Determine the (x, y) coordinate at the center of the cell enclosing the given text.  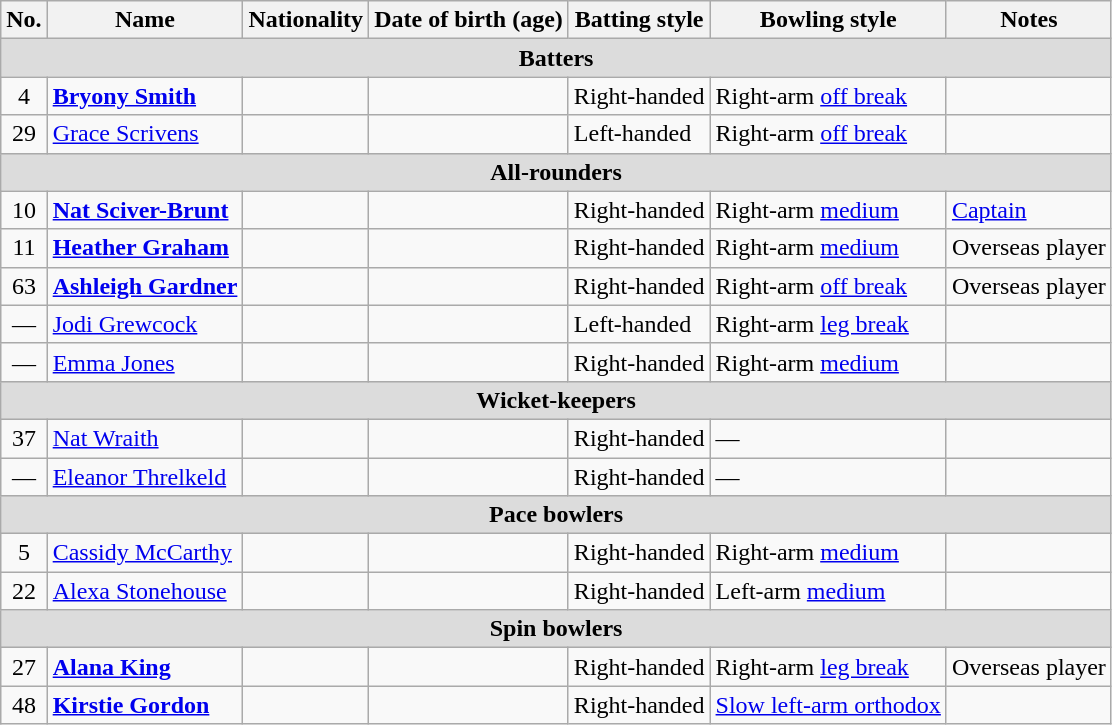
Name (145, 20)
Heather Graham (145, 248)
Date of birth (age) (469, 20)
5 (24, 553)
Grace Scrivens (145, 134)
No. (24, 20)
Notes (1028, 20)
Alana King (145, 667)
Alexa Stonehouse (145, 591)
Captain (1028, 210)
Pace bowlers (556, 515)
Batters (556, 58)
27 (24, 667)
All-rounders (556, 172)
11 (24, 248)
Bryony Smith (145, 96)
Slow left-arm orthodox (828, 705)
Jodi Grewcock (145, 324)
10 (24, 210)
37 (24, 438)
Nat Sciver-Brunt (145, 210)
Ashleigh Gardner (145, 286)
4 (24, 96)
Nationality (306, 20)
29 (24, 134)
63 (24, 286)
Emma Jones (145, 362)
Bowling style (828, 20)
Spin bowlers (556, 629)
48 (24, 705)
Eleanor Threlkeld (145, 477)
Cassidy McCarthy (145, 553)
Batting style (639, 20)
22 (24, 591)
Left-arm medium (828, 591)
Wicket-keepers (556, 400)
Nat Wraith (145, 438)
Kirstie Gordon (145, 705)
